Locate the cell with the specified text and output its [x, y] center coordinate. 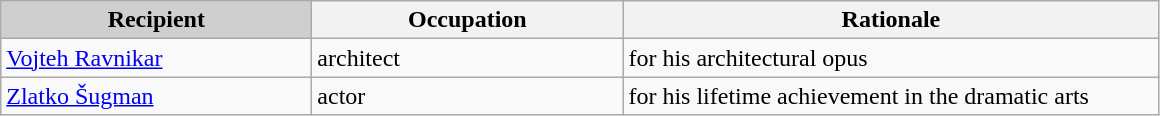
for his architectural opus [891, 58]
Zlatko Šugman [156, 96]
Vojteh Ravnikar [156, 58]
Occupation [468, 20]
architect [468, 58]
actor [468, 96]
for his lifetime achievement in the dramatic arts [891, 96]
Recipient [156, 20]
Rationale [891, 20]
